From the cell containing the given text, extract its center point as (X, Y) coordinate. 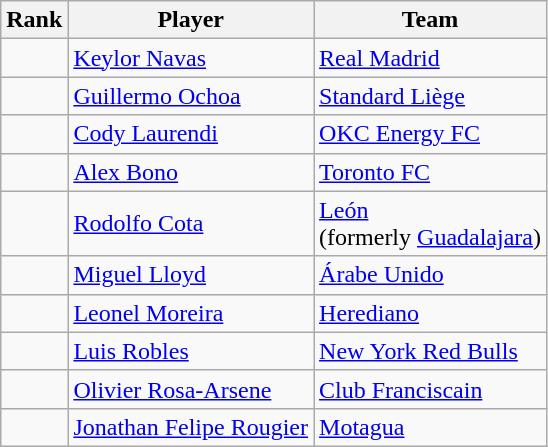
Rank (34, 20)
Jonathan Felipe Rougier (191, 427)
Toronto FC (430, 172)
Herediano (430, 313)
Árabe Unido (430, 275)
Club Franciscain (430, 389)
Player (191, 20)
Miguel Lloyd (191, 275)
Guillermo Ochoa (191, 96)
Leonel Moreira (191, 313)
Keylor Navas (191, 58)
OKC Energy FC (430, 134)
León (formerly Guadalajara) (430, 224)
Standard Liège (430, 96)
Luis Robles (191, 351)
Olivier Rosa-Arsene (191, 389)
Cody Laurendi (191, 134)
Team (430, 20)
Real Madrid (430, 58)
Motagua (430, 427)
Alex Bono (191, 172)
Rodolfo Cota (191, 224)
New York Red Bulls (430, 351)
